Find where the given text appears and provide that cell's center as [X, Y] coordinate. 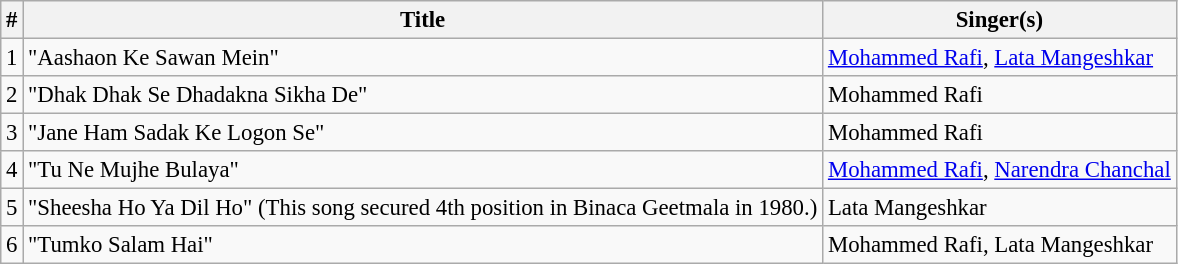
6 [12, 245]
# [12, 20]
5 [12, 208]
1 [12, 58]
"Jane Ham Sadak Ke Logon Se" [423, 133]
Singer(s) [1000, 20]
4 [12, 170]
"Dhak Dhak Se Dhadakna Sikha De" [423, 95]
3 [12, 133]
Title [423, 20]
"Tu Ne Mujhe Bulaya" [423, 170]
"Tumko Salam Hai" [423, 245]
"Aashaon Ke Sawan Mein" [423, 58]
"Sheesha Ho Ya Dil Ho" (This song secured 4th position in Binaca Geetmala in 1980.) [423, 208]
Mohammed Rafi, Narendra Chanchal [1000, 170]
Lata Mangeshkar [1000, 208]
2 [12, 95]
